Provide the [x, y] coordinate of the cell's center where the given text is located.  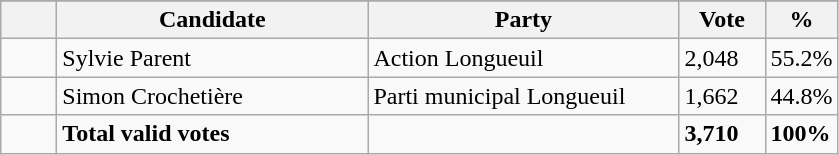
Candidate [212, 20]
Action Longueuil [524, 58]
Sylvie Parent [212, 58]
44.8% [802, 96]
Simon Crochetière [212, 96]
Party [524, 20]
Parti municipal Longueuil [524, 96]
55.2% [802, 58]
% [802, 20]
3,710 [722, 134]
1,662 [722, 96]
Vote [722, 20]
Total valid votes [212, 134]
100% [802, 134]
2,048 [722, 58]
